Return the (x, y) coordinate for the center point of the cell that contains the specified text.  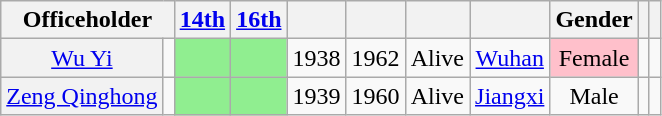
Zeng Qinghong (82, 96)
1938 (316, 58)
1960 (376, 96)
Gender (594, 20)
16th (259, 20)
Female (594, 58)
Wu Yi (82, 58)
1962 (376, 58)
Jiangxi (510, 96)
14th (202, 20)
Male (594, 96)
Officeholder (88, 20)
Wuhan (510, 58)
1939 (316, 96)
